For the text-containing cell, return its midpoint in (X, Y) coordinate format. 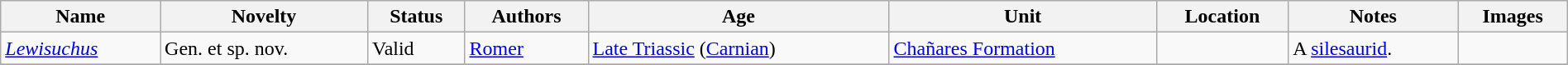
Valid (416, 48)
Chañares Formation (1022, 48)
Location (1222, 17)
Novelty (265, 17)
Lewisuchus (81, 48)
Authors (526, 17)
Gen. et sp. nov. (265, 48)
Romer (526, 48)
A silesaurid. (1373, 48)
Notes (1373, 17)
Images (1513, 17)
Age (739, 17)
Late Triassic (Carnian) (739, 48)
Name (81, 17)
Status (416, 17)
Unit (1022, 17)
